Detect which cell encompasses the target text, then output its (X, Y) center coordinate. 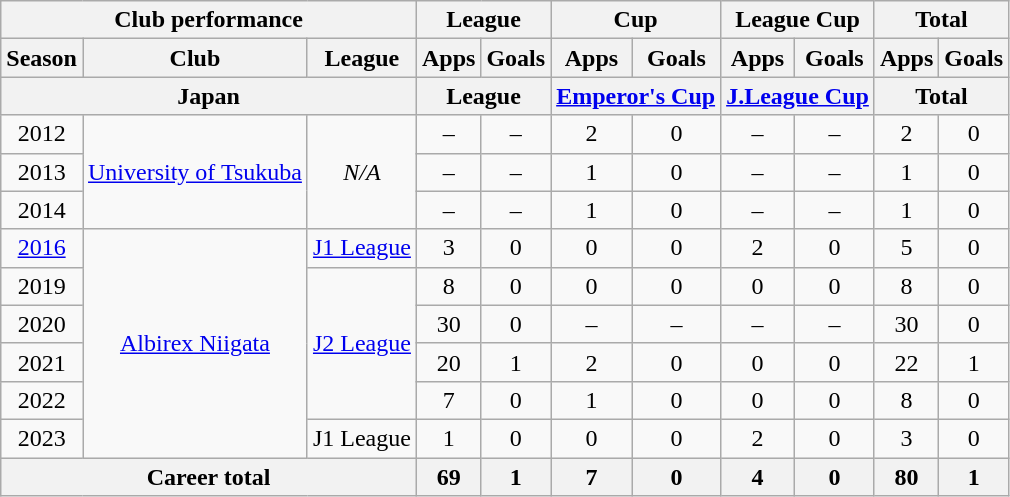
J.League Cup (798, 96)
Club performance (209, 20)
University of Tsukuba (194, 172)
2012 (42, 134)
2013 (42, 172)
2016 (42, 248)
J2 League (362, 343)
Albirex Niigata (194, 343)
League Cup (798, 20)
2020 (42, 324)
2023 (42, 438)
Japan (209, 96)
5 (906, 248)
Season (42, 58)
80 (906, 477)
2022 (42, 400)
2019 (42, 286)
2021 (42, 362)
Emperor's Cup (636, 96)
2014 (42, 210)
20 (448, 362)
69 (448, 477)
Club (194, 58)
N/A (362, 172)
Career total (209, 477)
Cup (636, 20)
22 (906, 362)
4 (758, 477)
